Provide the [x, y] coordinate of the cell's center where the given text is located.  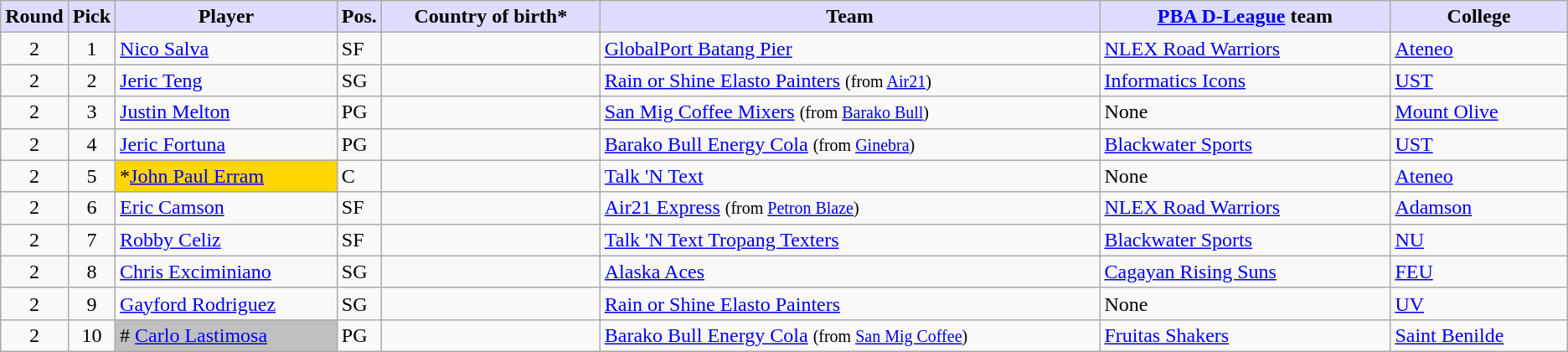
College [1479, 17]
Team [849, 17]
Justin Melton [226, 112]
6 [91, 208]
Jeric Fortuna [226, 144]
10 [91, 335]
8 [91, 272]
Talk 'N Text Tropang Texters [849, 240]
Nico Salva [226, 49]
Mount Olive [1479, 112]
5 [91, 176]
Alaska Aces [849, 272]
Gayford Rodriguez [226, 303]
GlobalPort Batang Pier [849, 49]
NU [1479, 240]
Rain or Shine Elasto Painters [849, 303]
UV [1479, 303]
Player [226, 17]
Pos. [358, 17]
Adamson [1479, 208]
Cagayan Rising Suns [1245, 272]
4 [91, 144]
PBA D-League team [1245, 17]
Robby Celiz [226, 240]
3 [91, 112]
# Carlo Lastimosa [226, 335]
Country of birth* [491, 17]
Rain or Shine Elasto Painters (from Air21) [849, 80]
1 [91, 49]
Saint Benilde [1479, 335]
Informatics Icons [1245, 80]
San Mig Coffee Mixers (from Barako Bull) [849, 112]
Air21 Express (from Petron Blaze) [849, 208]
Eric Camson [226, 208]
*John Paul Erram [226, 176]
Pick [91, 17]
Barako Bull Energy Cola (from Ginebra) [849, 144]
Talk 'N Text [849, 176]
7 [91, 240]
Round [34, 17]
9 [91, 303]
FEU [1479, 272]
Jeric Teng [226, 80]
Chris Exciminiano [226, 272]
Fruitas Shakers [1245, 335]
C [358, 176]
Barako Bull Energy Cola (from San Mig Coffee) [849, 335]
